From the cell containing the given text, extract its center point as (x, y) coordinate. 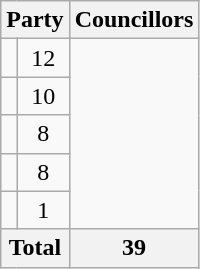
39 (134, 248)
1 (43, 210)
Councillors (134, 20)
12 (43, 58)
10 (43, 96)
Party (35, 20)
Total (35, 248)
